Output the [x, y] coordinate of the center of the cell containing the given text.  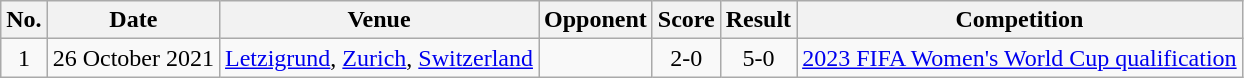
Score [686, 20]
2-0 [686, 58]
Opponent [595, 20]
Competition [1020, 20]
Letzigrund, Zurich, Switzerland [380, 58]
1 [24, 58]
Result [758, 20]
Date [133, 20]
Venue [380, 20]
5-0 [758, 58]
No. [24, 20]
2023 FIFA Women's World Cup qualification [1020, 58]
26 October 2021 [133, 58]
